Search for the cell housing the specified text and yield its (X, Y) center coordinate. 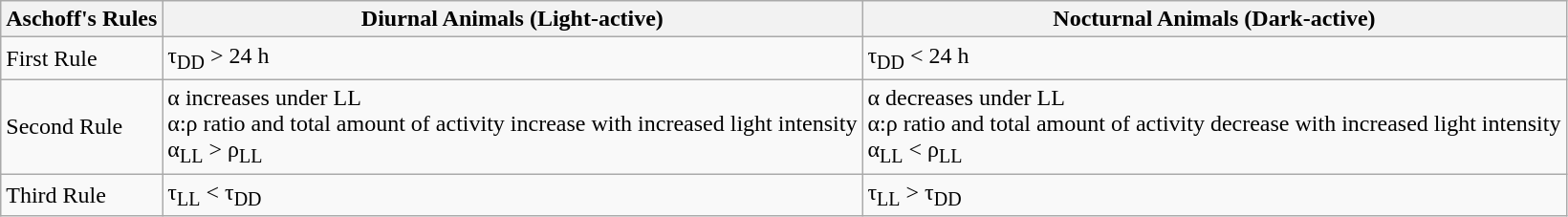
Second Rule (82, 126)
Third Rule (82, 195)
α increases under LLα:ρ ratio and total amount of activity increase with increased light intensityαLL > ρLL (512, 126)
Nocturnal Animals (Dark-active) (1214, 19)
First Rule (82, 58)
τDD > 24 h (512, 58)
τLL > τDD (1214, 195)
τDD < 24 h (1214, 58)
τLL < τDD (512, 195)
Aschoff's Rules (82, 19)
α decreases under LLα:ρ ratio and total amount of activity decrease with increased light intensityαLL < ρLL (1214, 126)
Diurnal Animals (Light-active) (512, 19)
